Pinpoint the cell where the given text exists, returning its (x, y) midpoint coordinate. 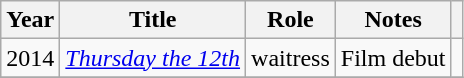
Role (291, 20)
waitress (291, 58)
Year (30, 20)
Title (153, 20)
2014 (30, 58)
Notes (393, 20)
Thursday the 12th (153, 58)
Film debut (393, 58)
